Extract the [x, y] coordinate from the center of the cell holding the provided text.  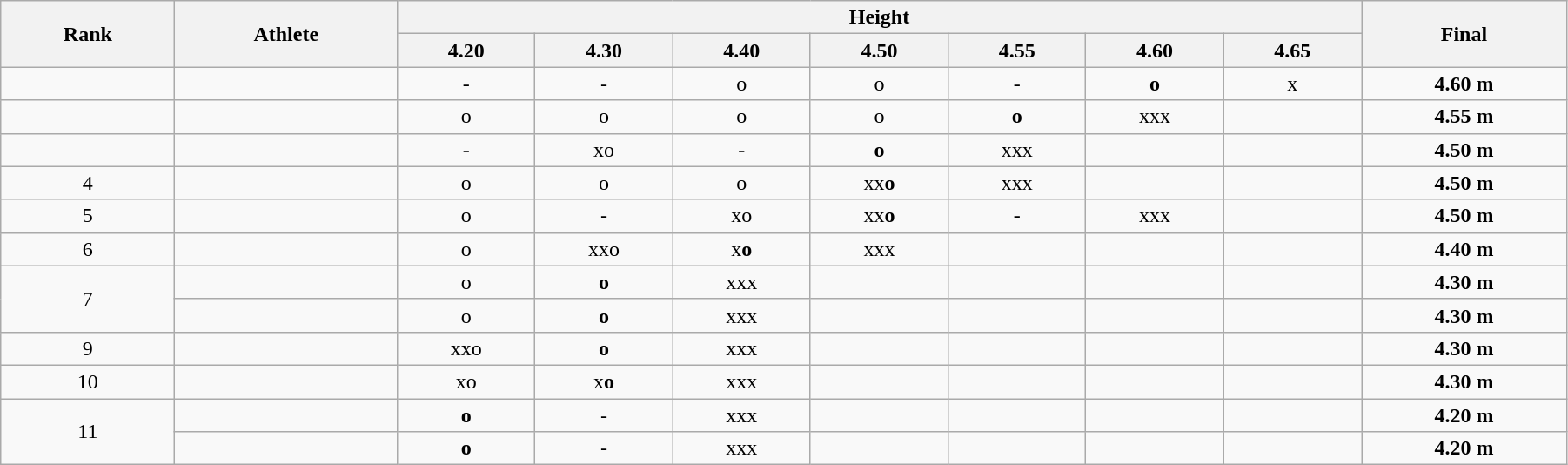
4.60 [1155, 51]
9 [88, 348]
4.30 [604, 51]
Final [1464, 34]
4.65 [1292, 51]
x [1292, 84]
Height [880, 17]
4.60 m [1464, 84]
4.40 m [1464, 249]
4.20 [466, 51]
Athlete [286, 34]
5 [88, 216]
6 [88, 249]
4.40 [741, 51]
4 [88, 183]
4.55 m [1464, 117]
4.50 [879, 51]
10 [88, 381]
11 [88, 432]
4.55 [1017, 51]
7 [88, 299]
Rank [88, 34]
